Capture the cell that displays the provided text and extract its (x, y) central coordinate. 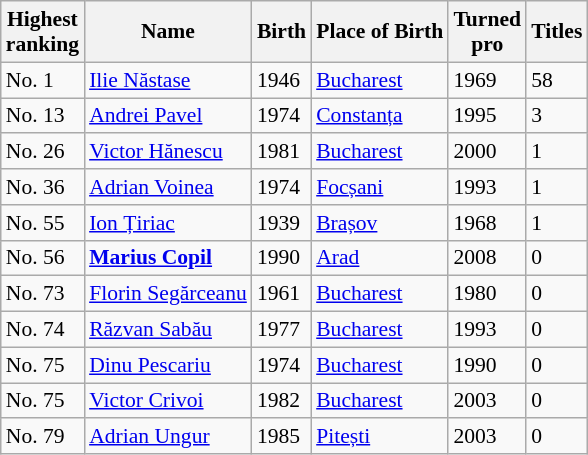
No. 55 (42, 223)
No. 74 (42, 330)
1980 (487, 294)
No. 1 (42, 80)
1995 (487, 116)
Adrian Voinea (168, 187)
Titles (556, 32)
Pitești (380, 437)
Constanța (380, 116)
No. 79 (42, 437)
Place of Birth (380, 32)
Ion Țiriac (168, 223)
Birth (282, 32)
No. 73 (42, 294)
2008 (487, 258)
1985 (282, 437)
1946 (282, 80)
Adrian Ungur (168, 437)
Focșani (380, 187)
Victor Hănescu (168, 152)
1977 (282, 330)
Răzvan Sabău (168, 330)
58 (556, 80)
Highestranking (42, 32)
1961 (282, 294)
Ilie Năstase (168, 80)
Victor Crivoi (168, 401)
1968 (487, 223)
No. 26 (42, 152)
No. 13 (42, 116)
Florin Segărceanu (168, 294)
1969 (487, 80)
Arad (380, 258)
1982 (282, 401)
Dinu Pescariu (168, 365)
Brașov (380, 223)
Marius Copil (168, 258)
Name (168, 32)
No. 36 (42, 187)
3 (556, 116)
2000 (487, 152)
Andrei Pavel (168, 116)
1939 (282, 223)
Turnedpro (487, 32)
1981 (282, 152)
No. 56 (42, 258)
